Capture the cell that displays the provided text and extract its [X, Y] central coordinate. 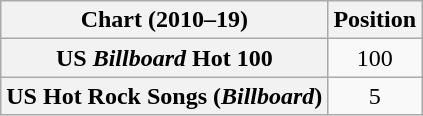
100 [375, 58]
US Hot Rock Songs (Billboard) [164, 96]
5 [375, 96]
Position [375, 20]
Chart (2010–19) [164, 20]
US Billboard Hot 100 [164, 58]
